Identify which cell holds the provided text, then report its (x, y) central coordinate. 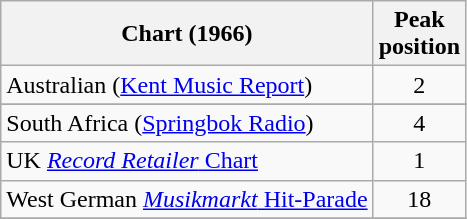
1 (419, 161)
Chart (1966) (187, 34)
Australian (Kent Music Report) (187, 85)
Peakposition (419, 34)
2 (419, 85)
West German Musikmarkt Hit-Parade (187, 199)
18 (419, 199)
UK Record Retailer Chart (187, 161)
4 (419, 123)
South Africa (Springbok Radio) (187, 123)
